Return [x, y] of the center of cell containing provided text 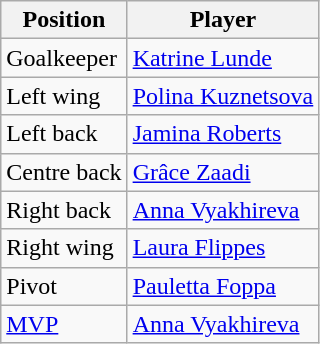
Laura Flippes [223, 248]
Jamina Roberts [223, 134]
Katrine Lunde [223, 58]
Centre back [64, 172]
Grâce Zaadi [223, 172]
Polina Kuznetsova [223, 96]
Left wing [64, 96]
Player [223, 20]
Right back [64, 210]
Left back [64, 134]
Pivot [64, 286]
Goalkeeper [64, 58]
MVP [64, 324]
Right wing [64, 248]
Pauletta Foppa [223, 286]
Position [64, 20]
